Scan for the cell matching the given text and deliver its (X, Y) coordinate at center. 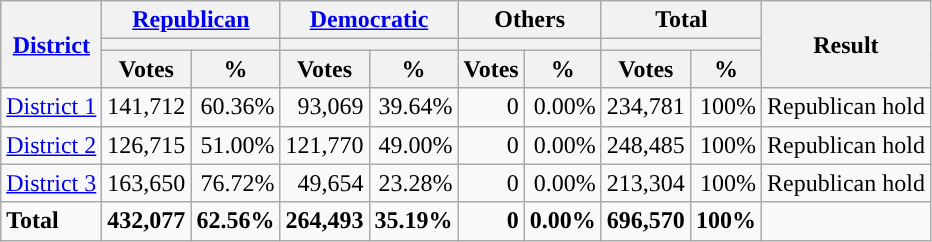
60.36% (236, 107)
District 2 (52, 145)
District 3 (52, 183)
696,570 (646, 221)
Result (846, 44)
126,715 (146, 145)
39.64% (414, 107)
76.72% (236, 183)
35.19% (414, 221)
49,654 (324, 183)
213,304 (646, 183)
49.00% (414, 145)
23.28% (414, 183)
Republican (191, 20)
248,485 (646, 145)
51.00% (236, 145)
141,712 (146, 107)
62.56% (236, 221)
Democratic (369, 20)
163,650 (146, 183)
District 1 (52, 107)
234,781 (646, 107)
93,069 (324, 107)
Others (530, 20)
District (52, 44)
432,077 (146, 221)
121,770 (324, 145)
264,493 (324, 221)
